Find where the given text appears and provide that cell's center as (X, Y) coordinate. 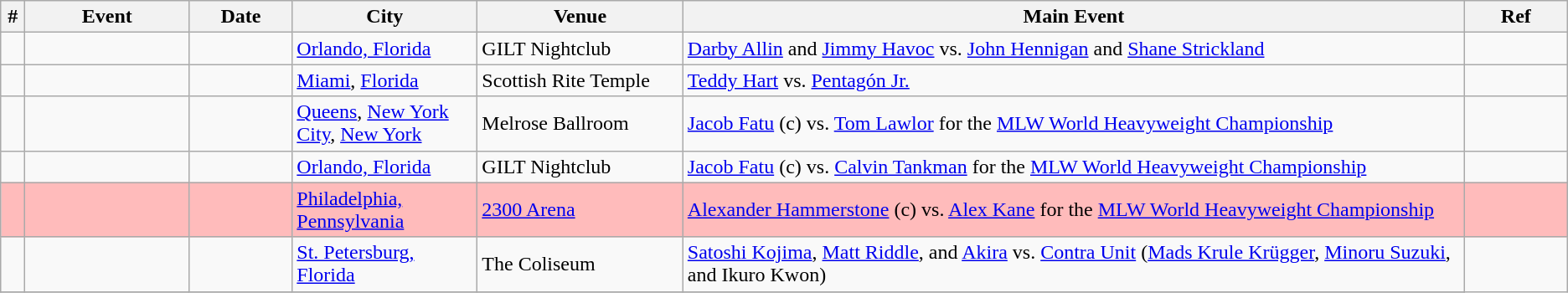
Satoshi Kojima, Matt Riddle, and Akira vs. Contra Unit (Mads Krule Krügger, Minoru Suzuki, and Ikuro Kwon) (1074, 265)
Alexander Hammerstone (c) vs. Alex Kane for the MLW World Heavyweight Championship (1074, 209)
Philadelphia, Pennsylvania (385, 209)
Darby Allin and Jimmy Havoc vs. John Hennigan and Shane Strickland (1074, 49)
Main Event (1074, 17)
St. Petersburg, Florida (385, 265)
Event (107, 17)
Jacob Fatu (c) vs. Calvin Tankman for the MLW World Heavyweight Championship (1074, 167)
Jacob Fatu (c) vs. Tom Lawlor for the MLW World Heavyweight Championship (1074, 124)
Date (241, 17)
The Coliseum (580, 265)
Scottish Rite Temple (580, 80)
# (13, 17)
Venue (580, 17)
Ref (1516, 17)
Queens, New York City, New York (385, 124)
City (385, 17)
Teddy Hart vs. Pentagón Jr. (1074, 80)
2300 Arena (580, 209)
Melrose Ballroom (580, 124)
Miami, Florida (385, 80)
